Extract the [x, y] coordinate from the center of the cell holding the provided text.  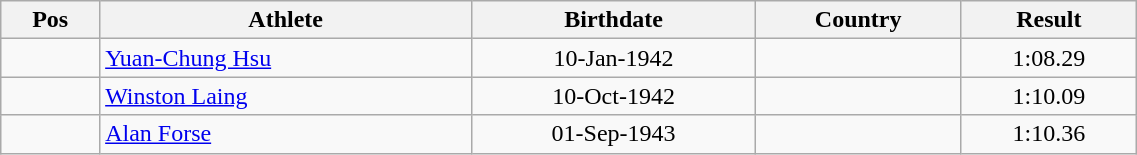
Yuan-Chung Hsu [286, 58]
1:10.36 [1049, 134]
Alan Forse [286, 134]
Winston Laing [286, 96]
Pos [50, 20]
01-Sep-1943 [614, 134]
Birthdate [614, 20]
1:10.09 [1049, 96]
Athlete [286, 20]
Result [1049, 20]
Country [858, 20]
10-Oct-1942 [614, 96]
10-Jan-1942 [614, 58]
1:08.29 [1049, 58]
